Locate the cell with the specified text and output its (X, Y) center coordinate. 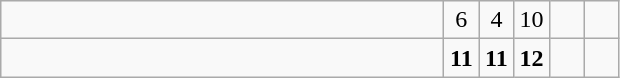
12 (532, 58)
4 (496, 20)
10 (532, 20)
6 (462, 20)
